For the text-containing cell, return its midpoint in (x, y) coordinate format. 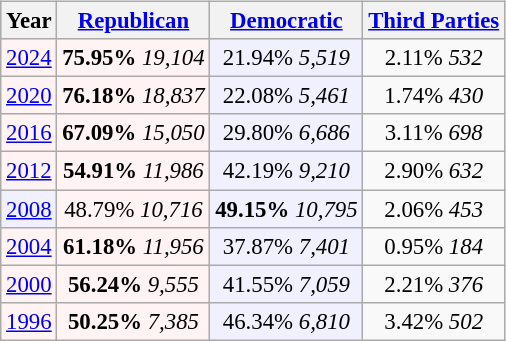
48.79% 10,716 (134, 209)
46.34% 6,810 (286, 321)
Republican (134, 21)
2012 (29, 171)
Democratic (286, 21)
56.24% 9,555 (134, 284)
42.19% 9,210 (286, 171)
2024 (29, 58)
2020 (29, 96)
67.09% 15,050 (134, 133)
2008 (29, 209)
3.11% 698 (434, 133)
2.90% 632 (434, 171)
41.55% 7,059 (286, 284)
Third Parties (434, 21)
2000 (29, 284)
3.42% 502 (434, 321)
1996 (29, 321)
75.95% 19,104 (134, 58)
2004 (29, 246)
29.80% 6,686 (286, 133)
Year (29, 21)
54.91% 11,986 (134, 171)
61.18% 11,956 (134, 246)
2016 (29, 133)
2.11% 532 (434, 58)
50.25% 7,385 (134, 321)
2.21% 376 (434, 284)
0.95% 184 (434, 246)
37.87% 7,401 (286, 246)
1.74% 430 (434, 96)
2.06% 453 (434, 209)
49.15% 10,795 (286, 209)
22.08% 5,461 (286, 96)
21.94% 5,519 (286, 58)
76.18% 18,837 (134, 96)
